Search for the cell housing the specified text and yield its (x, y) center coordinate. 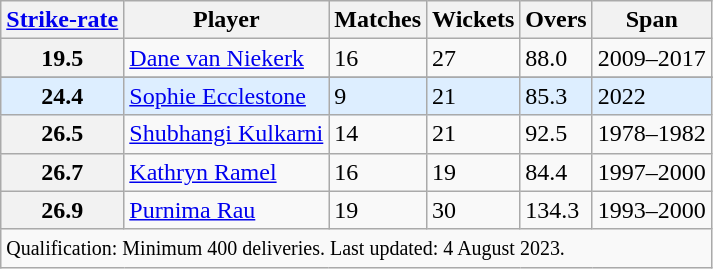
Qualification: Minimum 400 deliveries. Last updated: 4 August 2023. (356, 248)
Matches (378, 20)
88.0 (556, 58)
26.7 (62, 172)
Kathryn Ramel (226, 172)
Wickets (474, 20)
92.5 (556, 134)
26.9 (62, 210)
134.3 (556, 210)
1978–1982 (652, 134)
2022 (652, 96)
2009–2017 (652, 58)
9 (378, 96)
Sophie Ecclestone (226, 96)
Purnima Rau (226, 210)
Player (226, 20)
1997–2000 (652, 172)
Dane van Niekerk (226, 58)
Span (652, 20)
Overs (556, 20)
85.3 (556, 96)
19.5 (62, 58)
84.4 (556, 172)
Shubhangi Kulkarni (226, 134)
1993–2000 (652, 210)
24.4 (62, 96)
30 (474, 210)
27 (474, 58)
Strike-rate (62, 20)
26.5 (62, 134)
14 (378, 134)
